Capture the cell that displays the provided text and extract its [x, y] central coordinate. 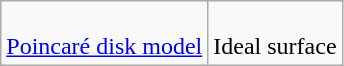
Ideal surface [275, 34]
Poincaré disk model [104, 34]
